Return (x, y) of the center of cell containing provided text 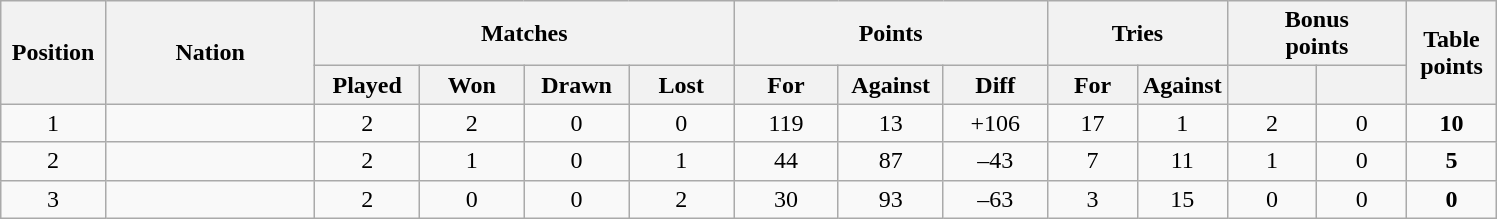
Points (891, 34)
119 (786, 123)
13 (890, 123)
Bonuspoints (1316, 34)
11 (1182, 161)
10 (1452, 123)
7 (1093, 161)
+106 (996, 123)
Tablepoints (1452, 52)
30 (786, 199)
Lost (682, 85)
Tries (1138, 34)
Matches (524, 34)
Drawn (576, 85)
–43 (996, 161)
44 (786, 161)
17 (1093, 123)
Nation (210, 52)
–63 (996, 199)
Position (54, 52)
15 (1182, 199)
Played (368, 85)
87 (890, 161)
Diff (996, 85)
5 (1452, 161)
93 (890, 199)
Won (472, 85)
